Output the (x, y) coordinate of the center of the cell containing the given text.  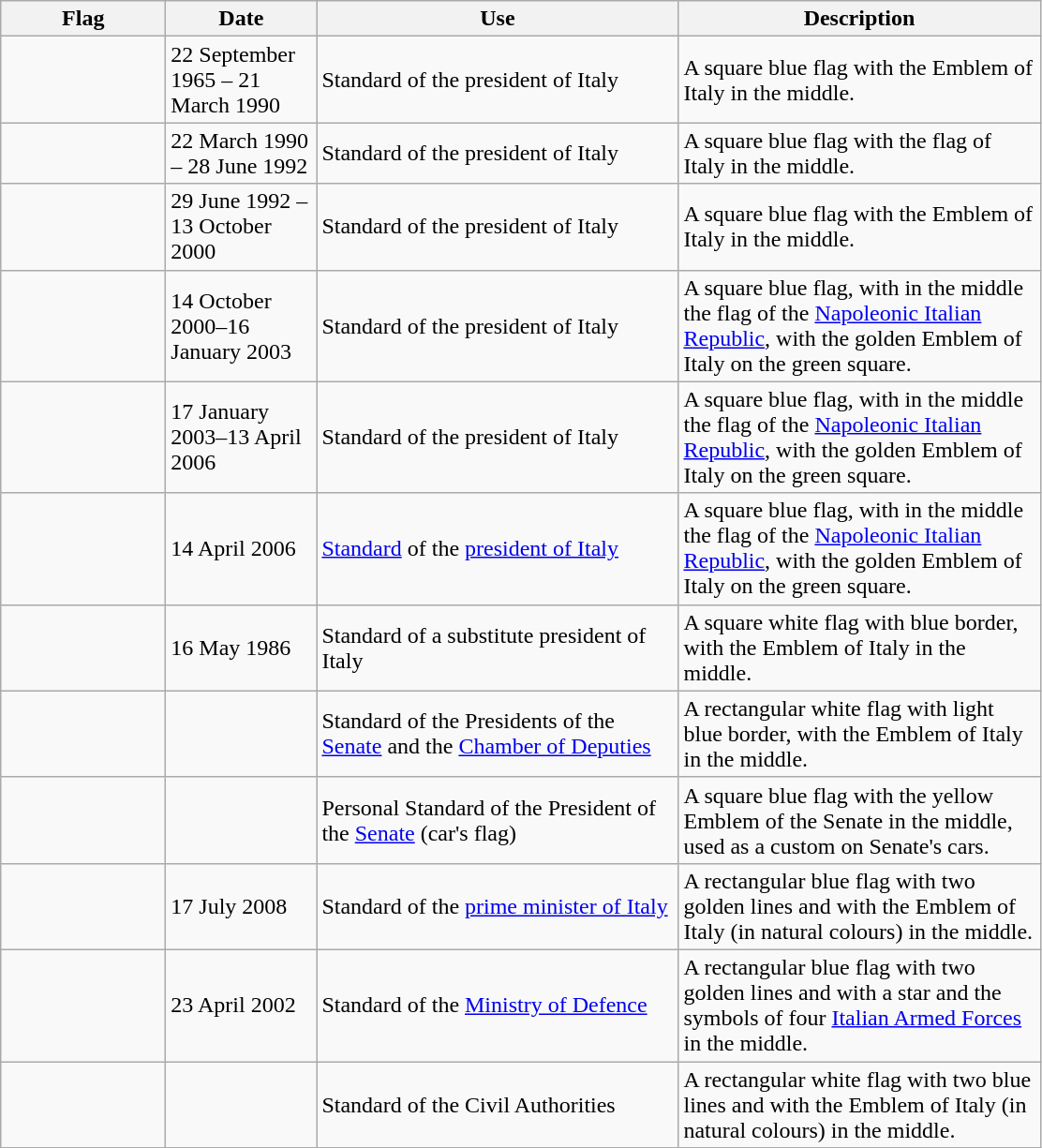
23 April 2002 (242, 1005)
Standard of the Presidents of the Senate and the Chamber of Deputies (498, 734)
29 June 1992 – 13 October 2000 (242, 227)
A square blue flag with the flag of Italy in the middle. (859, 154)
14 April 2006 (242, 549)
Personal Standard of the President of the Senate (car's flag) (498, 820)
A rectangular blue flag with two golden lines and with a star and the symbols of four Italian Armed Forces in the middle. (859, 1005)
17 January 2003–13 April 2006 (242, 437)
22 March 1990 – 28 June 1992 (242, 154)
Standard of the Civil Authorities (498, 1104)
16 May 1986 (242, 648)
A rectangular white flag with light blue border, with the Emblem of Italy in the middle. (859, 734)
Flag (83, 19)
A rectangular white flag with two blue lines and with the Emblem of Italy (in natural colours) in the middle. (859, 1104)
Standard of the prime minister of Italy (498, 906)
Description (859, 19)
14 October 2000–16 January 2003 (242, 326)
A square blue flag with the yellow Emblem of the Senate in the middle, used as a custom on Senate's cars. (859, 820)
Use (498, 19)
22 September 1965 – 21 March 1990 (242, 80)
A square white flag with blue border, with the Emblem of Italy in the middle. (859, 648)
Standard of a substitute president of Italy (498, 648)
17 July 2008 (242, 906)
A rectangular blue flag with two golden lines and with the Emblem of Italy (in natural colours) in the middle. (859, 906)
Date (242, 19)
Standard of the Ministry of Defence (498, 1005)
